Capture the cell that displays the provided text and extract its [X, Y] central coordinate. 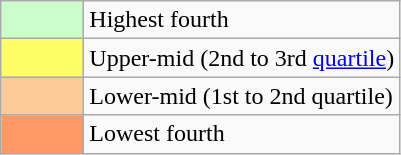
Lowest fourth [242, 134]
Lower-mid (1st to 2nd quartile) [242, 96]
Highest fourth [242, 20]
Upper-mid (2nd to 3rd quartile) [242, 58]
